Return the (x, y) coordinate for the center point of the cell that contains the specified text.  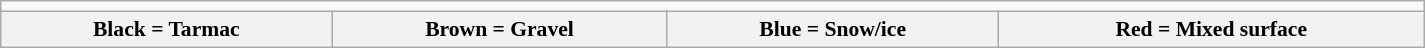
Brown = Gravel (500, 29)
Black = Tarmac (166, 29)
Blue = Snow/ice (832, 29)
Red = Mixed surface (1211, 29)
